Find where the given text appears and provide that cell's center as [X, Y] coordinate. 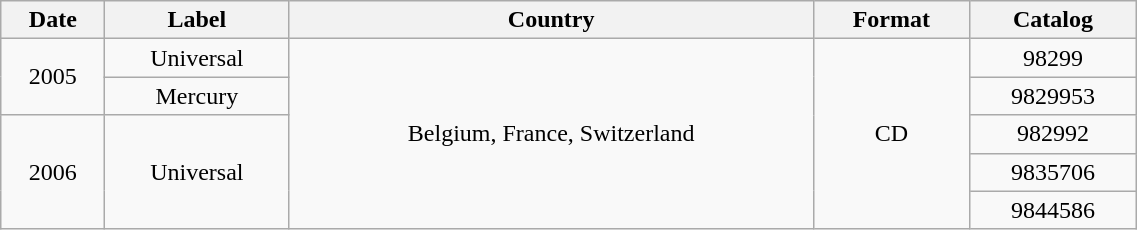
982992 [1053, 134]
Format [891, 20]
Label [197, 20]
9844586 [1053, 210]
9835706 [1053, 172]
Belgium, France, Switzerland [552, 134]
9829953 [1053, 96]
Mercury [197, 96]
2006 [53, 172]
2005 [53, 77]
CD [891, 134]
98299 [1053, 58]
Catalog [1053, 20]
Country [552, 20]
Date [53, 20]
